Search for the cell housing the specified text and yield its (X, Y) center coordinate. 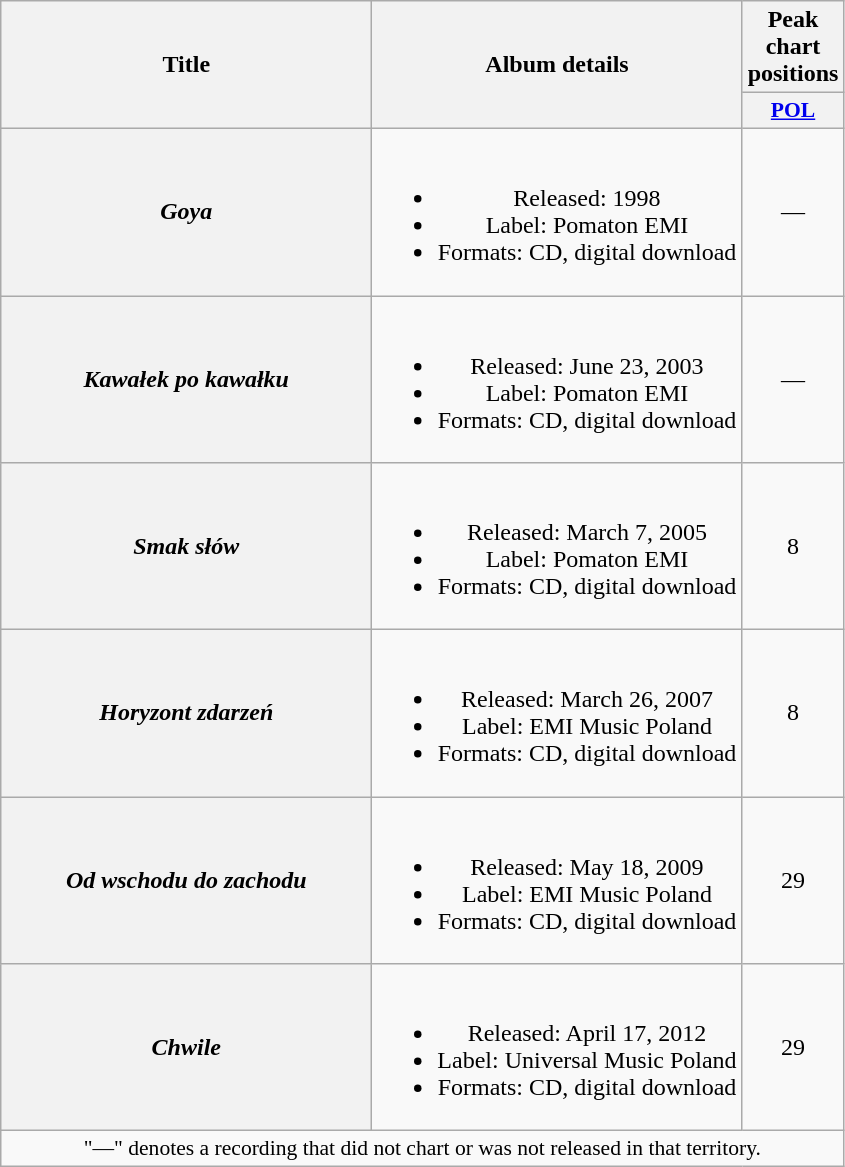
Released: March 26, 2007Label: EMI Music PolandFormats: CD, digital download (557, 714)
Released: March 7, 2005Label: Pomaton EMIFormats: CD, digital download (557, 546)
Od wschodu do zachodu (186, 880)
Smak słów (186, 546)
POL (793, 111)
Album details (557, 65)
Title (186, 65)
Released: June 23, 2003Label: Pomaton EMIFormats: CD, digital download (557, 380)
Horyzont zdarzeń (186, 714)
Released: April 17, 2012Label: Universal Music PolandFormats: CD, digital download (557, 1048)
"—" denotes a recording that did not chart or was not released in that territory. (422, 1149)
Released: May 18, 2009Label: EMI Music PolandFormats: CD, digital download (557, 880)
Kawałek po kawałku (186, 380)
Goya (186, 212)
Chwile (186, 1048)
Released: 1998Label: Pomaton EMIFormats: CD, digital download (557, 212)
Peak chart positions (793, 47)
